Output the (x, y) coordinate of the center of the cell containing the given text.  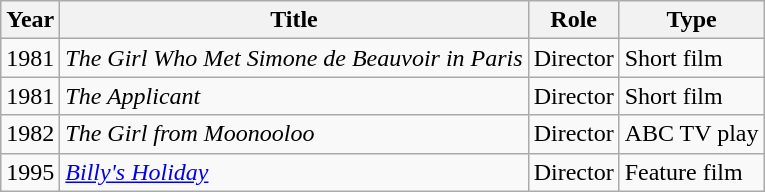
The Girl Who Met Simone de Beauvoir in Paris (294, 58)
1995 (30, 172)
Type (692, 20)
The Girl from Moonooloo (294, 134)
Title (294, 20)
Feature film (692, 172)
Year (30, 20)
Billy's Holiday (294, 172)
Role (574, 20)
The Applicant (294, 96)
ABC TV play (692, 134)
1982 (30, 134)
